Capture the cell that displays the provided text and extract its (X, Y) central coordinate. 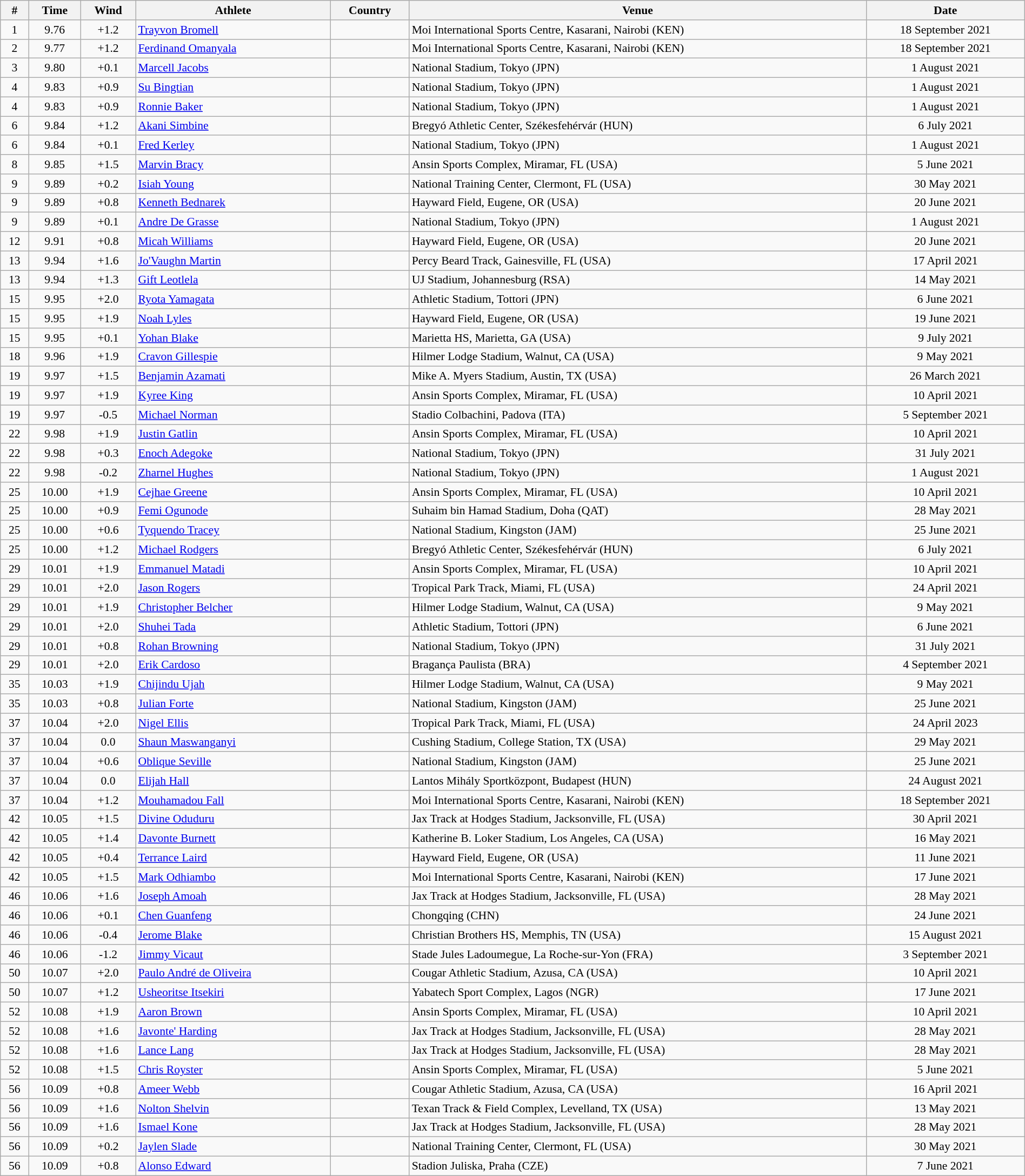
Yabatech Sport Complex, Lagos (NGR) (638, 993)
9.76 (55, 30)
26 March 2021 (945, 376)
9.80 (55, 68)
18 (15, 357)
Benjamin Azamati (234, 376)
Joseph Amoah (234, 896)
Percy Beard Track, Gainesville, FL (USA) (638, 261)
Femi Ogunode (234, 511)
16 May 2021 (945, 839)
Mouhamadou Fall (234, 800)
+1.4 (108, 839)
3 (15, 68)
+1.3 (108, 280)
9.96 (55, 357)
Javonte' Harding (234, 1031)
Marcell Jacobs (234, 68)
Jaylen Slade (234, 1147)
11 June 2021 (945, 858)
Cravon Gillespie (234, 357)
Michael Norman (234, 415)
4 September 2021 (945, 665)
Lantos Mihály Sportközpont, Budapest (HUN) (638, 781)
Ronnie Baker (234, 107)
Erik Cardoso (234, 665)
Marvin Bracy (234, 164)
Chris Royster (234, 1070)
Wind (108, 10)
Katherine B. Loker Stadium, Los Angeles, CA (USA) (638, 839)
12 (15, 242)
15 August 2021 (945, 935)
Isiah Young (234, 184)
UJ Stadium, Johannesburg (RSA) (638, 280)
Time (55, 10)
Stadio Colbachini, Padova (ITA) (638, 415)
8 (15, 164)
19 June 2021 (945, 318)
Bragança Paulista (BRA) (638, 665)
# (15, 10)
+0.3 (108, 454)
Justin Gatlin (234, 434)
Ryota Yamagata (234, 300)
Texan Track & Field Complex, Levelland, TX (USA) (638, 1108)
Stadion Juliska, Praha (CZE) (638, 1166)
Akani Simbine (234, 126)
24 June 2021 (945, 916)
9.77 (55, 49)
-0.2 (108, 473)
Rohan Browning (234, 646)
Tyquendo Tracey (234, 530)
Paulo André de Oliveira (234, 973)
Micah Williams (234, 242)
Oblique Seville (234, 762)
Gift Leotlela (234, 280)
Nolton Shelvin (234, 1108)
Su Bingtian (234, 88)
-1.2 (108, 954)
16 April 2021 (945, 1089)
Marietta HS, Marietta, GA (USA) (638, 338)
Suhaim bin Hamad Stadium, Doha (QAT) (638, 511)
Venue (638, 10)
Noah Lyles (234, 318)
-0.5 (108, 415)
Ameer Webb (234, 1089)
17 April 2021 (945, 261)
24 August 2021 (945, 781)
Fred Kerley (234, 145)
Mark Odhiambo (234, 877)
9 July 2021 (945, 338)
Chongqing (CHN) (638, 916)
14 May 2021 (945, 280)
Jimmy Vicaut (234, 954)
Christian Brothers HS, Memphis, TN (USA) (638, 935)
Julian Forte (234, 704)
3 September 2021 (945, 954)
Nigel Ellis (234, 723)
9.91 (55, 242)
Jason Rogers (234, 588)
Aaron Brown (234, 1012)
30 April 2021 (945, 819)
Date (945, 10)
Cushing Stadium, College Station, TX (USA) (638, 742)
Davonte Burnett (234, 839)
24 April 2021 (945, 588)
29 May 2021 (945, 742)
Jerome Blake (234, 935)
5 September 2021 (945, 415)
Elijah Hall (234, 781)
Shaun Maswanganyi (234, 742)
Trayvon Bromell (234, 30)
Country (370, 10)
Ismael Kone (234, 1127)
7 June 2021 (945, 1166)
+0.4 (108, 858)
Terrance Laird (234, 858)
Lance Lang (234, 1051)
Divine Oduduru (234, 819)
Stade Jules Ladoumegue, La Roche-sur-Yon (FRA) (638, 954)
24 April 2023 (945, 723)
Chen Guanfeng (234, 916)
Jo'Vaughn Martin (234, 261)
-0.4 (108, 935)
Ferdinand Omanyala (234, 49)
Enoch Adegoke (234, 454)
1 (15, 30)
Emmanuel Matadi (234, 569)
Kyree King (234, 396)
Cejhae Greene (234, 492)
9.85 (55, 164)
Athlete (234, 10)
Yohan Blake (234, 338)
13 May 2021 (945, 1108)
Christopher Belcher (234, 608)
Alonso Edward (234, 1166)
Kenneth Bednarek (234, 203)
Chijindu Ujah (234, 685)
Shuhei Tada (234, 627)
2 (15, 49)
Andre De Grasse (234, 222)
Mike A. Myers Stadium, Austin, TX (USA) (638, 376)
Usheoritse Itsekiri (234, 993)
Zharnel Hughes (234, 473)
Michael Rodgers (234, 550)
